Identify which cell holds the provided text, then report its (x, y) central coordinate. 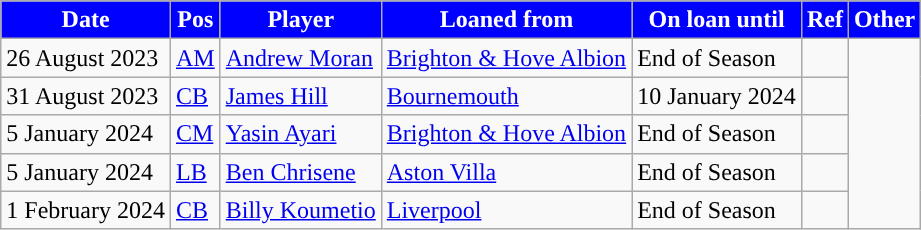
Loaned from (506, 20)
On loan until (717, 20)
Ben Chrisene (300, 172)
Yasin Ayari (300, 134)
Ref (824, 20)
26 August 2023 (86, 58)
Andrew Moran (300, 58)
Player (300, 20)
Liverpool (506, 210)
10 January 2024 (717, 96)
LB (195, 172)
James Hill (300, 96)
Bournemouth (506, 96)
31 August 2023 (86, 96)
AM (195, 58)
Pos (195, 20)
Date (86, 20)
1 February 2024 (86, 210)
Other (884, 20)
Aston Villa (506, 172)
CM (195, 134)
Billy Koumetio (300, 210)
